Locate the cell with the specified text and output its [x, y] center coordinate. 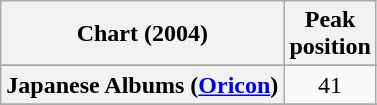
Japanese Albums (Oricon) [142, 85]
41 [330, 85]
Chart (2004) [142, 34]
Peakposition [330, 34]
